Find where the given text appears and provide that cell's center as (x, y) coordinate. 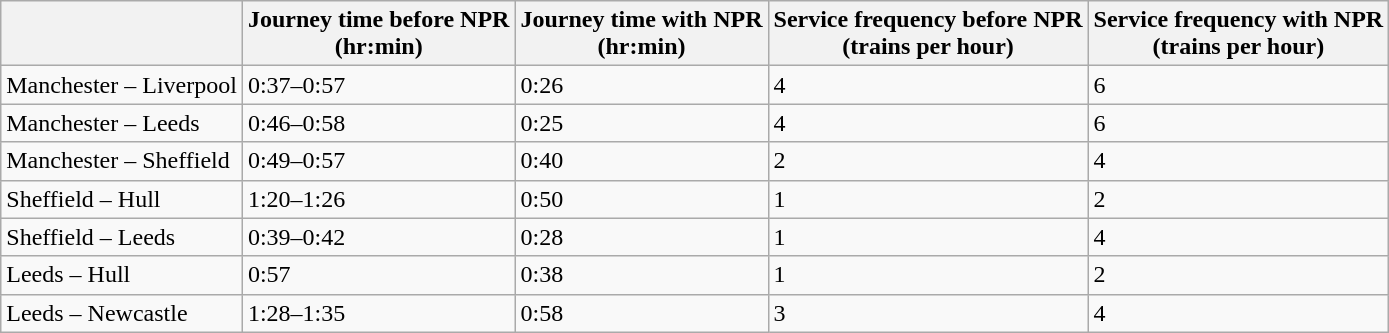
Manchester – Leeds (122, 123)
0:39–0:42 (378, 237)
Manchester – Liverpool (122, 85)
0:25 (642, 123)
0:40 (642, 161)
Service frequency with NPR(trains per hour) (1238, 34)
0:38 (642, 275)
Sheffield – Leeds (122, 237)
Manchester – Sheffield (122, 161)
0:37–0:57 (378, 85)
1:28–1:35 (378, 313)
0:57 (378, 275)
1:20–1:26 (378, 199)
0:26 (642, 85)
Leeds – Hull (122, 275)
0:28 (642, 237)
0:46–0:58 (378, 123)
Journey time before NPR(hr:min) (378, 34)
Sheffield – Hull (122, 199)
0:49–0:57 (378, 161)
Leeds – Newcastle (122, 313)
Service frequency before NPR(trains per hour) (928, 34)
0:50 (642, 199)
0:58 (642, 313)
Journey time with NPR(hr:min) (642, 34)
3 (928, 313)
